Return the [X, Y] coordinate for the center point of the cell that contains the specified text.  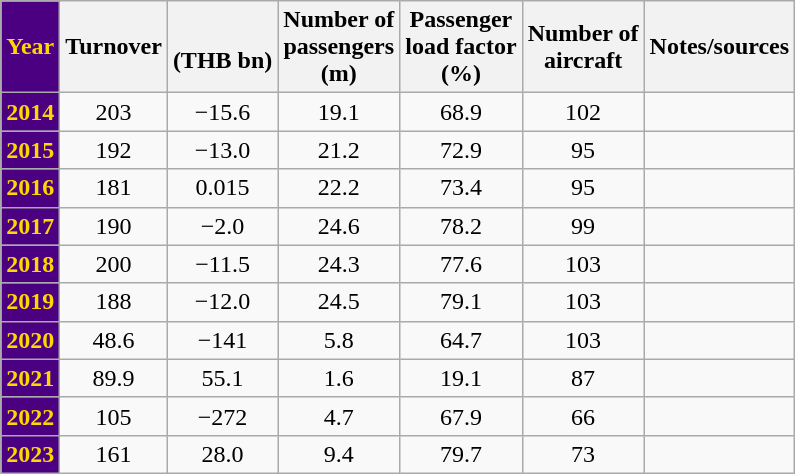
79.1 [461, 302]
−11.5 [222, 264]
Turnover [114, 47]
105 [114, 416]
24.6 [339, 226]
−272 [222, 416]
Passengerload factor(%) [461, 47]
67.9 [461, 416]
0.015 [222, 188]
79.7 [461, 454]
24.3 [339, 264]
28.0 [222, 454]
24.5 [339, 302]
77.6 [461, 264]
2018 [30, 264]
2022 [30, 416]
Number ofaircraft [583, 47]
68.9 [461, 112]
−141 [222, 340]
2017 [30, 226]
72.9 [461, 150]
Year [30, 47]
64.7 [461, 340]
Number ofpassengers(m) [339, 47]
181 [114, 188]
−12.0 [222, 302]
200 [114, 264]
99 [583, 226]
−13.0 [222, 150]
(THB bn) [222, 47]
5.8 [339, 340]
203 [114, 112]
48.6 [114, 340]
22.2 [339, 188]
Notes/sources [720, 47]
1.6 [339, 378]
2021 [30, 378]
55.1 [222, 378]
−2.0 [222, 226]
73 [583, 454]
78.2 [461, 226]
89.9 [114, 378]
4.7 [339, 416]
192 [114, 150]
188 [114, 302]
2023 [30, 454]
21.2 [339, 150]
73.4 [461, 188]
2015 [30, 150]
9.4 [339, 454]
190 [114, 226]
161 [114, 454]
2020 [30, 340]
102 [583, 112]
66 [583, 416]
2019 [30, 302]
87 [583, 378]
2014 [30, 112]
2016 [30, 188]
−15.6 [222, 112]
